Return the [X, Y] coordinate for the center point of the cell that contains the specified text.  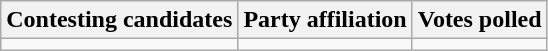
Votes polled [480, 20]
Party affiliation [325, 20]
Contesting candidates [120, 20]
